Search for the cell housing the specified text and yield its (X, Y) center coordinate. 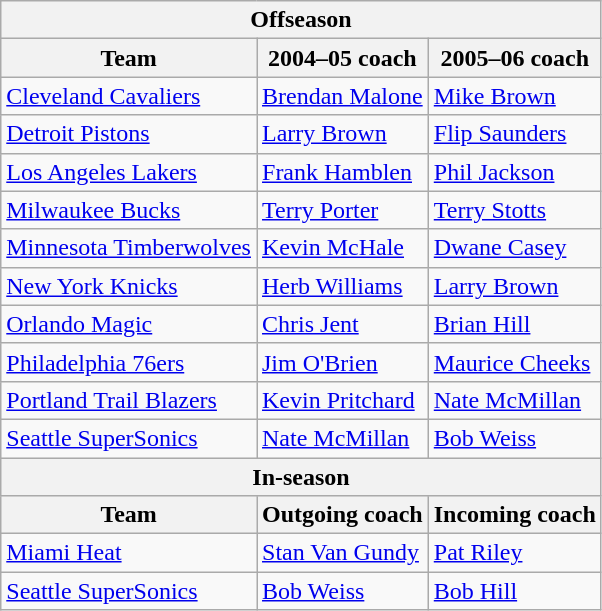
Jim O'Brien (342, 362)
Los Angeles Lakers (129, 172)
Bob Hill (514, 591)
In-season (302, 477)
Flip Saunders (514, 134)
New York Knicks (129, 286)
Outgoing coach (342, 515)
Kevin McHale (342, 248)
Stan Van Gundy (342, 553)
Terry Porter (342, 210)
Pat Riley (514, 553)
Herb Williams (342, 286)
Maurice Cheeks (514, 362)
Chris Jent (342, 324)
2005–06 coach (514, 58)
Brian Hill (514, 324)
Brendan Malone (342, 96)
2004–05 coach (342, 58)
Portland Trail Blazers (129, 400)
Dwane Casey (514, 248)
Detroit Pistons (129, 134)
Kevin Pritchard (342, 400)
Minnesota Timberwolves (129, 248)
Phil Jackson (514, 172)
Terry Stotts (514, 210)
Offseason (302, 20)
Orlando Magic (129, 324)
Cleveland Cavaliers (129, 96)
Miami Heat (129, 553)
Milwaukee Bucks (129, 210)
Mike Brown (514, 96)
Incoming coach (514, 515)
Frank Hamblen (342, 172)
Philadelphia 76ers (129, 362)
